Extract the [X, Y] coordinate from the center of the cell holding the provided text.  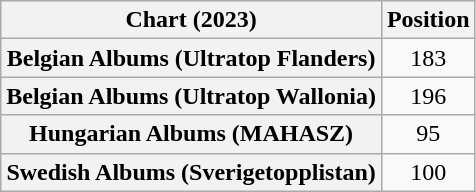
Belgian Albums (Ultratop Wallonia) [192, 96]
183 [428, 58]
100 [428, 172]
Belgian Albums (Ultratop Flanders) [192, 58]
196 [428, 96]
Chart (2023) [192, 20]
95 [428, 134]
Hungarian Albums (MAHASZ) [192, 134]
Position [428, 20]
Swedish Albums (Sverigetopplistan) [192, 172]
